Search for the cell housing the specified text and yield its (X, Y) center coordinate. 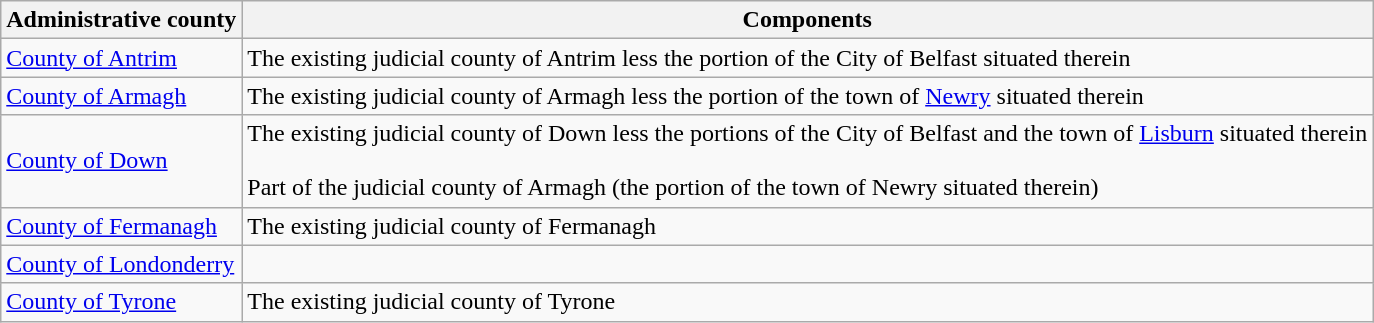
The existing judicial county of Tyrone (808, 302)
The existing judicial county of Antrim less the portion of the City of Belfast situated therein (808, 58)
County of Down (122, 161)
Administrative county (122, 20)
County of Londonderry (122, 264)
County of Armagh (122, 96)
The existing judicial county of Armagh less the portion of the town of Newry situated therein (808, 96)
Components (808, 20)
County of Fermanagh (122, 226)
County of Antrim (122, 58)
The existing judicial county of Fermanagh (808, 226)
County of Tyrone (122, 302)
